Provide the (X, Y) coordinate of the cell's center where the given text is located.  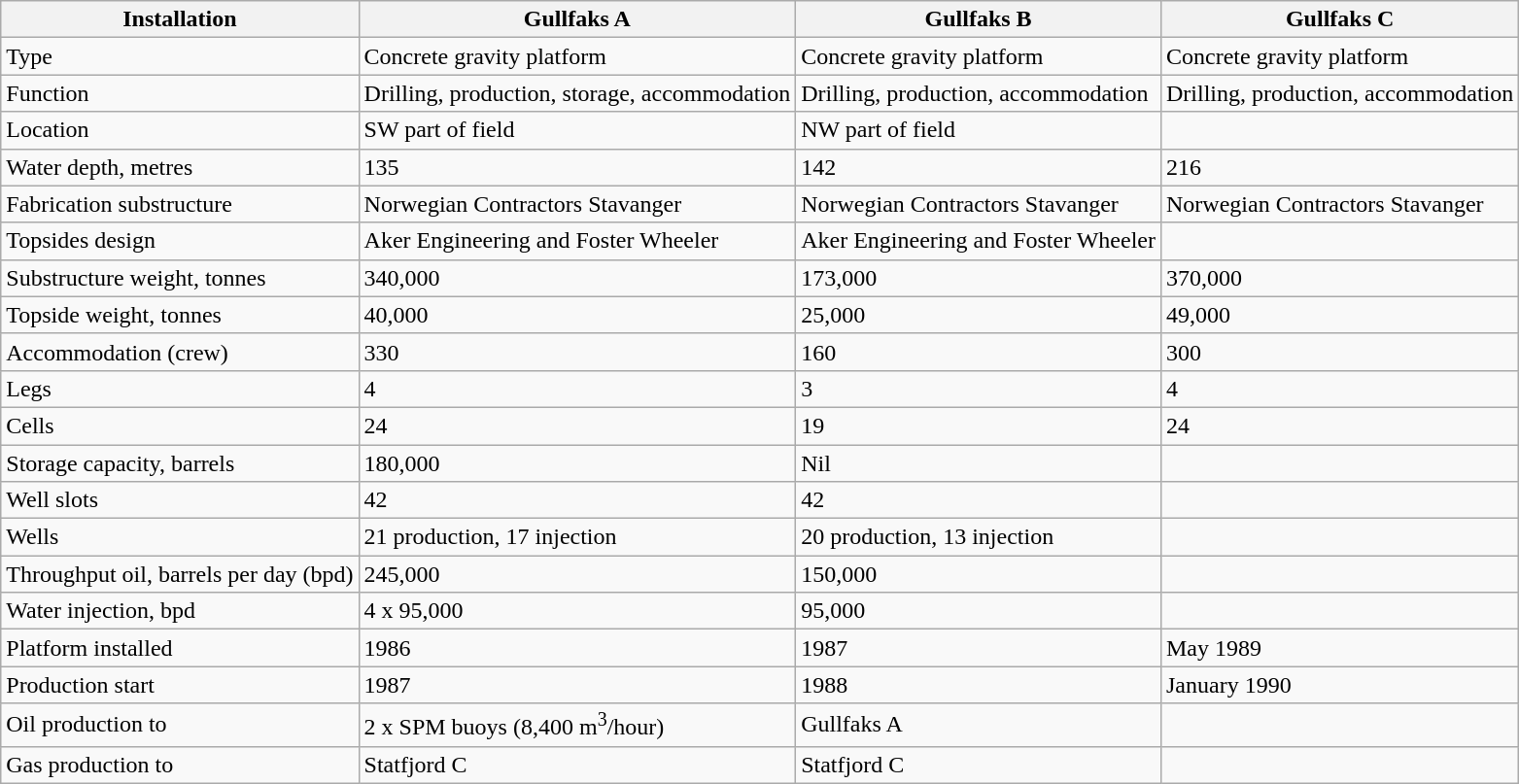
216 (1339, 167)
May 1989 (1339, 648)
173,000 (979, 278)
40,000 (577, 315)
Gas production to (180, 765)
Installation (180, 19)
Drilling, production, storage, accommodation (577, 93)
Well slots (180, 500)
Gullfaks C (1339, 19)
330 (577, 352)
340,000 (577, 278)
Type (180, 56)
135 (577, 167)
19 (979, 426)
2 x SPM buoys (8,400 m3/hour) (577, 725)
Fabrication substructure (180, 204)
Topside weight, tonnes (180, 315)
Water depth, metres (180, 167)
300 (1339, 352)
Legs (180, 389)
150,000 (979, 574)
Function (180, 93)
160 (979, 352)
Platform installed (180, 648)
25,000 (979, 315)
180,000 (577, 463)
Storage capacity, barrels (180, 463)
245,000 (577, 574)
Nil (979, 463)
Throughput oil, barrels per day (bpd) (180, 574)
Production start (180, 685)
Wells (180, 537)
Accommodation (crew) (180, 352)
4 x 95,000 (577, 611)
SW part of field (577, 130)
Gullfaks B (979, 19)
95,000 (979, 611)
49,000 (1339, 315)
1988 (979, 685)
Cells (180, 426)
Water injection, bpd (180, 611)
370,000 (1339, 278)
Location (180, 130)
Oil production to (180, 725)
21 production, 17 injection (577, 537)
3 (979, 389)
1986 (577, 648)
Topsides design (180, 241)
NW part of field (979, 130)
Substructure weight, tonnes (180, 278)
142 (979, 167)
January 1990 (1339, 685)
20 production, 13 injection (979, 537)
